Extract the [x, y] coordinate from the center of the cell holding the provided text.  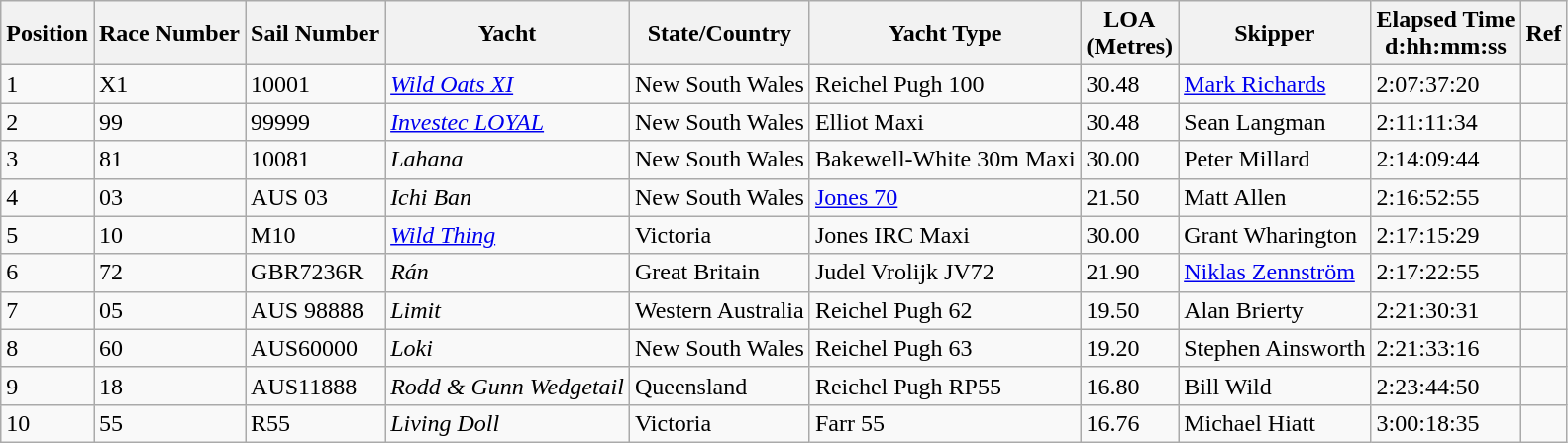
10081 [315, 160]
Lahana [507, 160]
81 [168, 160]
60 [168, 348]
99999 [315, 122]
Race Number [168, 34]
Matt Allen [1275, 197]
Alan Brierty [1275, 310]
Niklas Zennström [1275, 273]
19.50 [1129, 310]
Reichel Pugh 62 [945, 310]
Ref [1543, 34]
Reichel Pugh 63 [945, 348]
Rán [507, 273]
99 [168, 122]
9 [48, 386]
Peter Millard [1275, 160]
X1 [168, 84]
Farr 55 [945, 423]
Reichel Pugh 100 [945, 84]
R55 [315, 423]
Wild Thing [507, 235]
Great Britain [719, 273]
Yacht [507, 34]
Rodd & Gunn Wedgetail [507, 386]
AUS 03 [315, 197]
Sail Number [315, 34]
Yacht Type [945, 34]
Bakewell-White 30m Maxi [945, 160]
Elapsed Time d:hh:mm:ss [1446, 34]
Limit [507, 310]
Jones IRC Maxi [945, 235]
Jones 70 [945, 197]
3 [48, 160]
72 [168, 273]
Reichel Pugh RP55 [945, 386]
10001 [315, 84]
Grant Wharington [1275, 235]
Loki [507, 348]
Michael Hiatt [1275, 423]
2:17:15:29 [1446, 235]
State/Country [719, 34]
Bill Wild [1275, 386]
AUS 98888 [315, 310]
Wild Oats XI [507, 84]
7 [48, 310]
16.80 [1129, 386]
21.90 [1129, 273]
Queensland [719, 386]
AUS60000 [315, 348]
Ichi Ban [507, 197]
1 [48, 84]
2:16:52:55 [1446, 197]
16.76 [1129, 423]
4 [48, 197]
LOA (Metres) [1129, 34]
03 [168, 197]
Mark Richards [1275, 84]
6 [48, 273]
19.20 [1129, 348]
M10 [315, 235]
Sean Langman [1275, 122]
Elliot Maxi [945, 122]
2:07:37:20 [1446, 84]
5 [48, 235]
2:14:09:44 [1446, 160]
Western Australia [719, 310]
Position [48, 34]
Living Doll [507, 423]
2:17:22:55 [1446, 273]
05 [168, 310]
2 [48, 122]
AUS11888 [315, 386]
8 [48, 348]
Investec LOYAL [507, 122]
55 [168, 423]
Judel Vrolijk JV72 [945, 273]
18 [168, 386]
21.50 [1129, 197]
3:00:18:35 [1446, 423]
2:23:44:50 [1446, 386]
GBR7236R [315, 273]
2:21:30:31 [1446, 310]
Stephen Ainsworth [1275, 348]
Skipper [1275, 34]
2:11:11:34 [1446, 122]
2:21:33:16 [1446, 348]
